Scan for the cell matching the given text and deliver its [X, Y] coordinate at center. 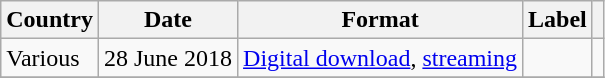
Date [168, 20]
Label [558, 20]
Digital download, streaming [380, 58]
Country [50, 20]
Format [380, 20]
28 June 2018 [168, 58]
Various [50, 58]
